Find where the given text appears and provide that cell's center as (X, Y) coordinate. 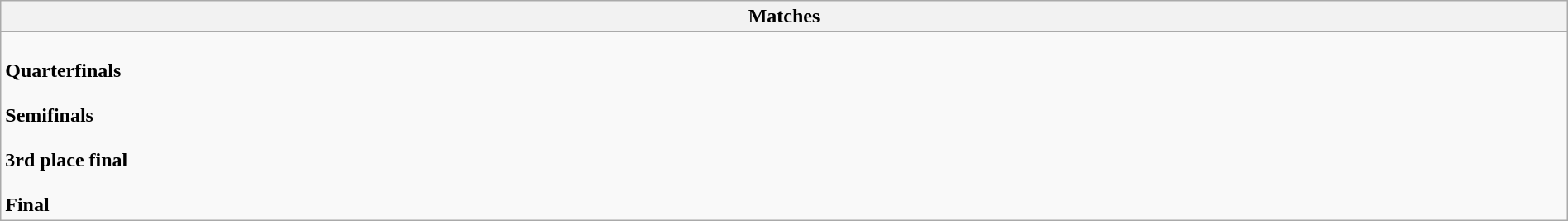
Quarterfinals Semifinals 3rd place finalFinal (784, 126)
Matches (784, 17)
